Determine the [X, Y] coordinate at the center of the cell enclosing the given text.  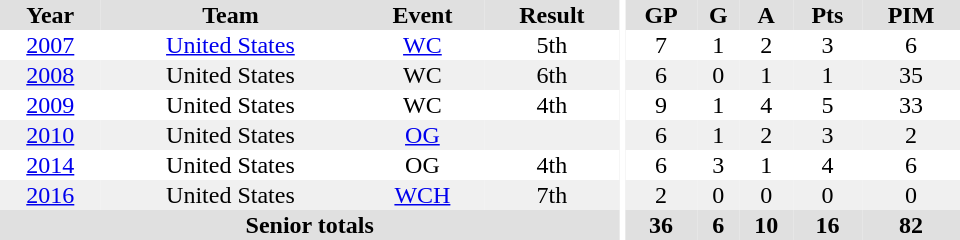
16 [828, 225]
2007 [50, 45]
Event [422, 15]
Result [552, 15]
PIM [911, 15]
Year [50, 15]
2014 [50, 165]
G [718, 15]
5th [552, 45]
36 [661, 225]
10 [766, 225]
2010 [50, 135]
GP [661, 15]
2009 [50, 105]
9 [661, 105]
6th [552, 75]
WCH [422, 195]
7 [661, 45]
A [766, 15]
2016 [50, 195]
82 [911, 225]
5 [828, 105]
2008 [50, 75]
Senior totals [310, 225]
33 [911, 105]
Team [231, 15]
35 [911, 75]
7th [552, 195]
Pts [828, 15]
